Scan for the cell matching the given text and deliver its (X, Y) coordinate at center. 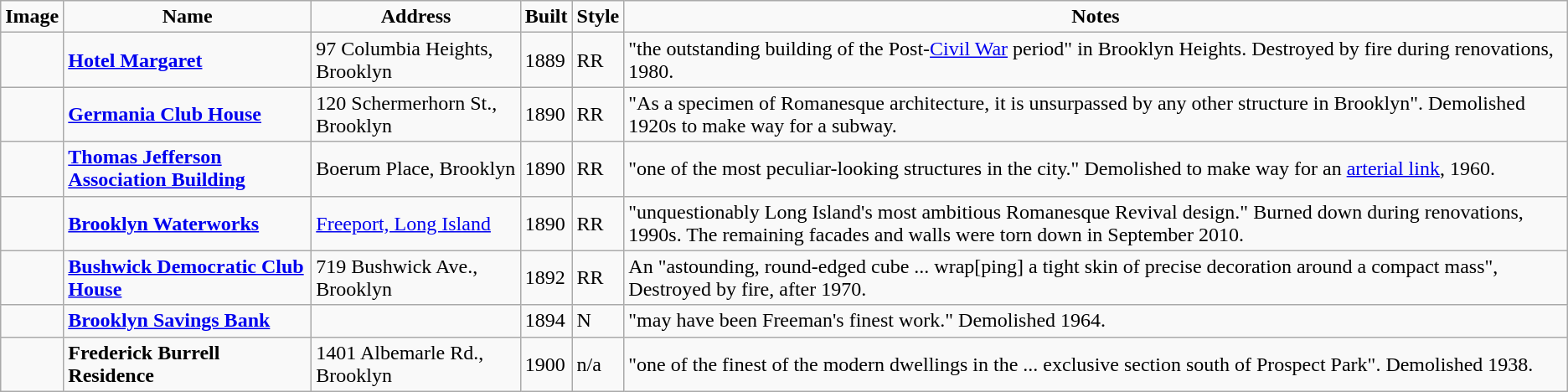
Hotel Margaret (188, 60)
97 Columbia Heights, Brooklyn (416, 60)
N (598, 321)
Address (416, 17)
1894 (546, 321)
An "astounding, round-edged cube ... wrap[ping] a tight skin of precise decoration around a compact mass", Destroyed by fire, after 1970. (1096, 278)
Freeport, Long Island (416, 223)
Built (546, 17)
Thomas Jefferson Association Building (188, 169)
Brooklyn Savings Bank (188, 321)
"may have been Freeman's finest work." Demolished 1964. (1096, 321)
"the outstanding building of the Post-Civil War period" in Brooklyn Heights. Destroyed by fire during renovations, 1980. (1096, 60)
1401 Albemarle Rd., Brooklyn (416, 364)
n/a (598, 364)
Image (32, 17)
1889 (546, 60)
1892 (546, 278)
120 Schermerhorn St., Brooklyn (416, 114)
719 Bushwick Ave., Brooklyn (416, 278)
Notes (1096, 17)
"As a specimen of Romanesque architecture, it is unsurpassed by any other structure in Brooklyn". Demolished 1920s to make way for a subway. (1096, 114)
Style (598, 17)
Boerum Place, Brooklyn (416, 169)
Brooklyn Waterworks (188, 223)
Frederick Burrell Residence (188, 364)
"one of the finest of the modern dwellings in the ... exclusive section south of Prospect Park". Demolished 1938. (1096, 364)
"one of the most peculiar-looking structures in the city." Demolished to make way for an arterial link, 1960. (1096, 169)
Name (188, 17)
Bushwick Democratic Club House (188, 278)
Germania Club House (188, 114)
1900 (546, 364)
